Return (x, y) of the center of cell containing provided text 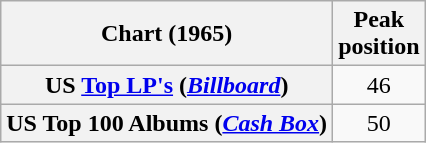
46 (379, 85)
US Top LP's (Billboard) (167, 85)
US Top 100 Albums (Cash Box) (167, 123)
Chart (1965) (167, 34)
Peakposition (379, 34)
50 (379, 123)
